From the cell containing the given text, extract its center point as [x, y] coordinate. 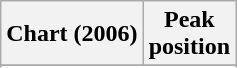
Peakposition [189, 34]
Chart (2006) [72, 34]
